Detect which cell encompasses the target text, then output its [x, y] center coordinate. 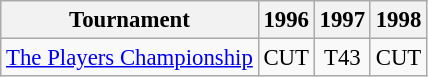
T43 [342, 58]
1997 [342, 20]
1998 [398, 20]
1996 [286, 20]
The Players Championship [130, 58]
Tournament [130, 20]
